Pinpoint the cell where the given text exists, returning its (x, y) midpoint coordinate. 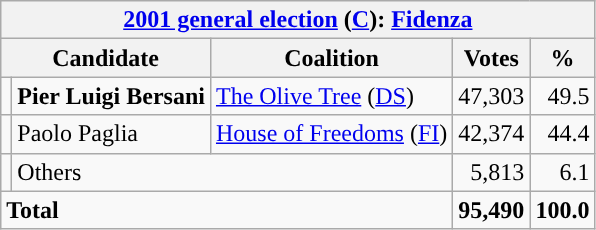
Others (232, 172)
Coalition (331, 58)
The Olive Tree (DS) (331, 96)
Votes (492, 58)
5,813 (492, 172)
6.1 (562, 172)
House of Freedoms (FI) (331, 134)
Paolo Paglia (112, 134)
Pier Luigi Bersani (112, 96)
44.4 (562, 134)
49.5 (562, 96)
42,374 (492, 134)
% (562, 58)
100.0 (562, 210)
Total (227, 210)
95,490 (492, 210)
47,303 (492, 96)
2001 general election (C): Fidenza (298, 20)
Candidate (106, 58)
